Return the [x, y] coordinate for the center point of the cell that contains the specified text.  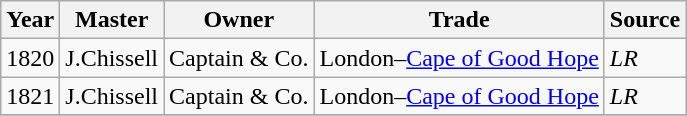
1821 [30, 96]
1820 [30, 58]
Year [30, 20]
Owner [239, 20]
Master [112, 20]
Source [644, 20]
Trade [459, 20]
